Locate the cell with the specified text and output its (X, Y) center coordinate. 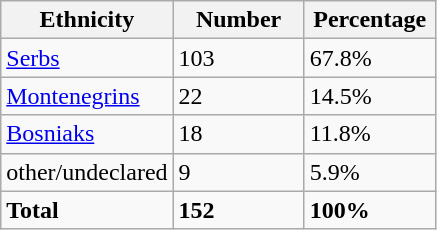
100% (370, 210)
Percentage (370, 20)
5.9% (370, 172)
9 (238, 172)
Bosniaks (87, 134)
Total (87, 210)
Montenegrins (87, 96)
Serbs (87, 58)
18 (238, 134)
152 (238, 210)
other/undeclared (87, 172)
22 (238, 96)
11.8% (370, 134)
103 (238, 58)
Number (238, 20)
14.5% (370, 96)
67.8% (370, 58)
Ethnicity (87, 20)
